Pinpoint the cell where the given text exists, returning its [X, Y] midpoint coordinate. 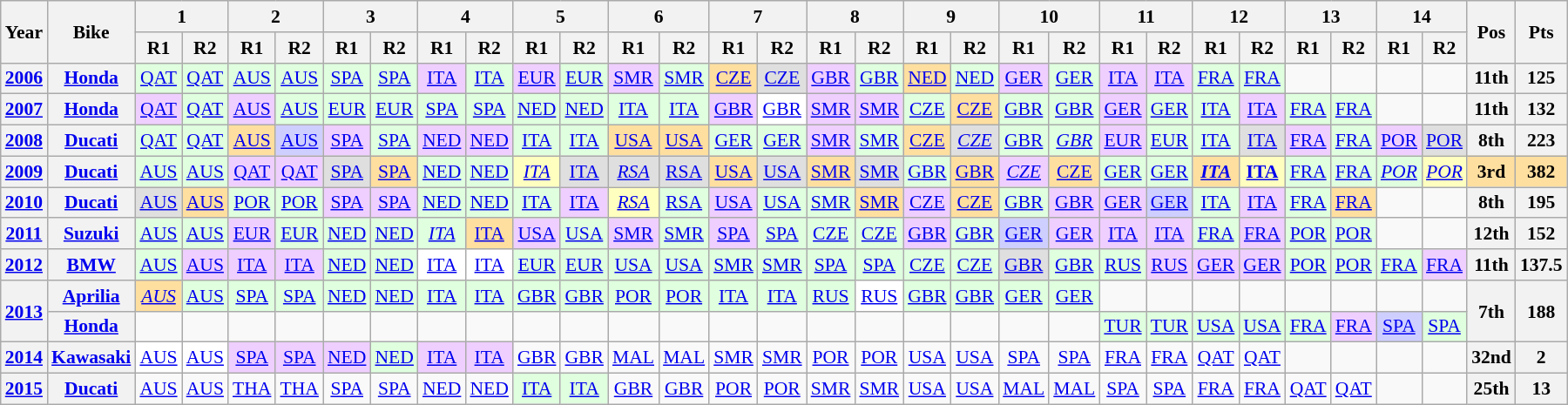
152 [1542, 234]
382 [1542, 172]
10 [1049, 17]
223 [1542, 141]
12th [1491, 234]
137.5 [1542, 265]
3 [371, 17]
Kawasaki [91, 358]
14 [1422, 17]
2009 [24, 172]
1 [181, 17]
2011 [24, 234]
2013 [24, 312]
Pos [1491, 31]
132 [1542, 110]
4 [465, 17]
Pts [1542, 31]
188 [1542, 312]
12 [1239, 17]
9 [951, 17]
32nd [1491, 358]
2006 [24, 78]
8 [855, 17]
11 [1146, 17]
2012 [24, 265]
195 [1542, 203]
Suzuki [91, 234]
2014 [24, 358]
3rd [1491, 172]
Aprilia [91, 296]
BMW [91, 265]
7th [1491, 312]
125 [1542, 78]
2010 [24, 203]
Bike [91, 31]
2008 [24, 141]
6 [659, 17]
5 [561, 17]
7 [758, 17]
2007 [24, 110]
25th [1491, 389]
2015 [24, 389]
Year [24, 31]
